Determine the (x, y) coordinate at the center of the cell enclosing the given text.  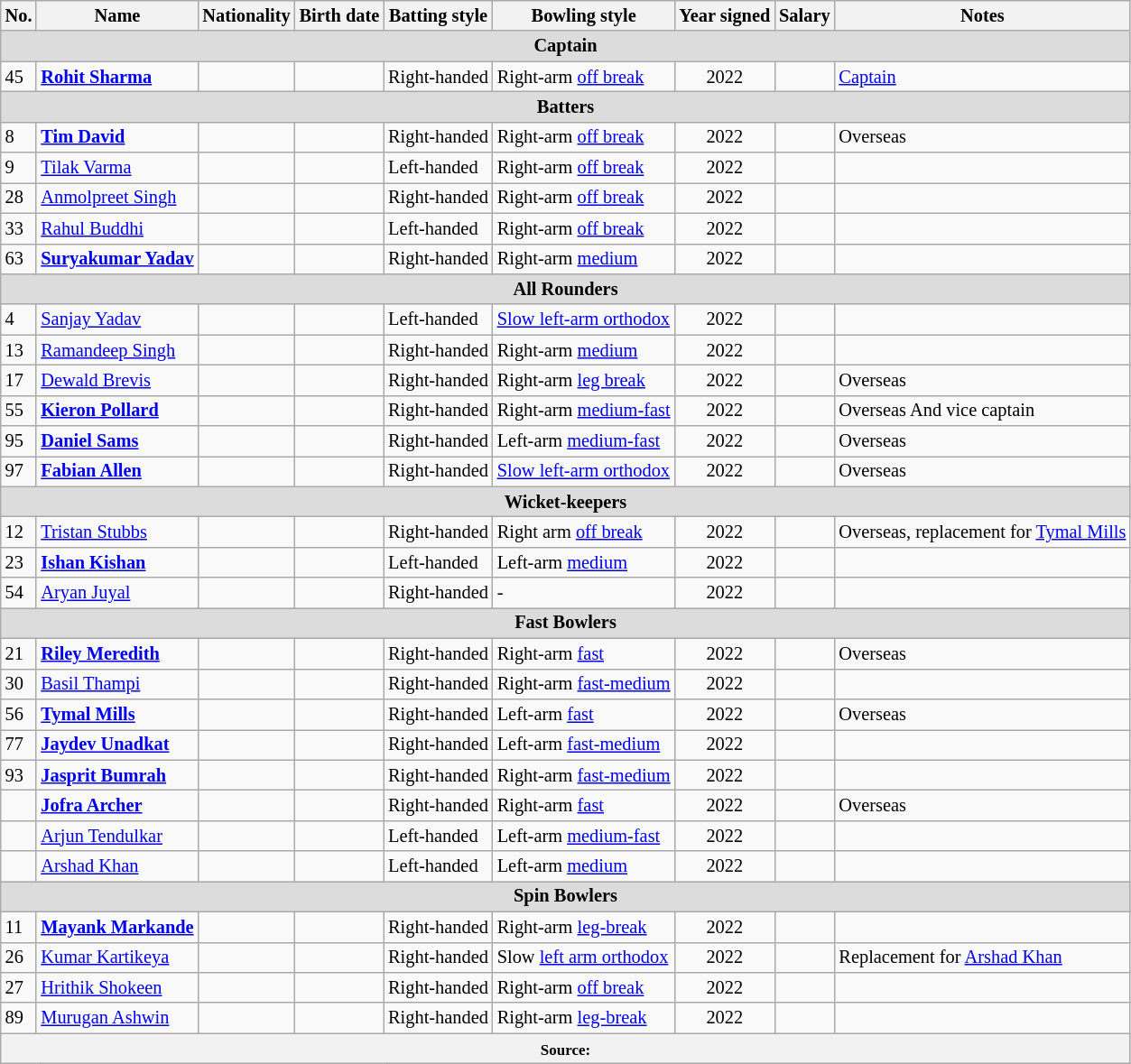
12 (19, 532)
55 (19, 411)
Jaydev Unadkat (117, 745)
Mayank Markande (117, 927)
Left-arm fast (584, 714)
Ramandeep Singh (117, 350)
Suryakumar Yadav (117, 259)
Wicket-keepers (566, 502)
Ishan Kishan (117, 562)
Sanjay Yadav (117, 319)
Slow left arm orthodox (584, 958)
Fast Bowlers (566, 623)
Spin Bowlers (566, 896)
27 (19, 987)
77 (19, 745)
93 (19, 775)
13 (19, 350)
Overseas, replacement for Tymal Mills (982, 532)
Batters (566, 106)
Right-arm medium-fast (584, 411)
Source: (566, 1049)
Jasprit Bumrah (117, 775)
Anmolpreet Singh (117, 198)
26 (19, 958)
Jofra Archer (117, 805)
Basil Thampi (117, 684)
Fabian Allen (117, 471)
Birth date (339, 15)
- (584, 593)
Murugan Ashwin (117, 1018)
56 (19, 714)
Kieron Pollard (117, 411)
Tilak Varma (117, 168)
Bowling style (584, 15)
63 (19, 259)
No. (19, 15)
Right arm off break (584, 532)
Arjun Tendulkar (117, 836)
Hrithik Shokeen (117, 987)
Year signed (724, 15)
Overseas And vice captain (982, 411)
89 (19, 1018)
17 (19, 380)
33 (19, 228)
95 (19, 441)
Nationality (246, 15)
Name (117, 15)
Tim David (117, 137)
Right-arm leg break (584, 380)
9 (19, 168)
All Rounders (566, 289)
11 (19, 927)
23 (19, 562)
21 (19, 653)
Notes (982, 15)
8 (19, 137)
Aryan Juyal (117, 593)
Rahul Buddhi (117, 228)
Arshad Khan (117, 866)
Tymal Mills (117, 714)
Dewald Brevis (117, 380)
54 (19, 593)
Riley Meredith (117, 653)
Rohit Sharma (117, 77)
30 (19, 684)
Replacement for Arshad Khan (982, 958)
Salary (804, 15)
Left-arm fast-medium (584, 745)
45 (19, 77)
4 (19, 319)
Daniel Sams (117, 441)
Kumar Kartikeya (117, 958)
97 (19, 471)
Batting style (439, 15)
28 (19, 198)
Tristan Stubbs (117, 532)
